Detect which cell encompasses the target text, then output its (x, y) center coordinate. 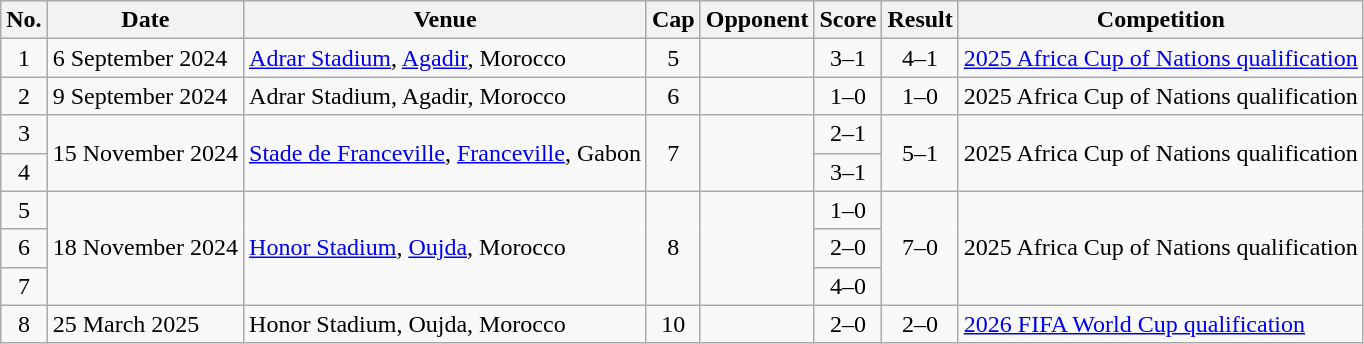
Competition (1160, 20)
7–0 (920, 248)
2 (24, 96)
Date (145, 20)
15 November 2024 (145, 153)
3 (24, 134)
4–1 (920, 58)
Stade de Franceville, Franceville, Gabon (446, 153)
4–0 (848, 286)
9 September 2024 (145, 96)
6 September 2024 (145, 58)
5–1 (920, 153)
Opponent (757, 20)
1 (24, 58)
Venue (446, 20)
4 (24, 172)
18 November 2024 (145, 248)
Score (848, 20)
2–1 (848, 134)
25 March 2025 (145, 324)
10 (673, 324)
Result (920, 20)
No. (24, 20)
Cap (673, 20)
2026 FIFA World Cup qualification (1160, 324)
